Return [X, Y] of the center of cell containing provided text 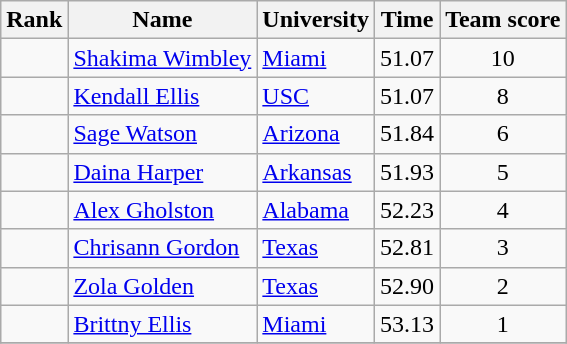
Zola Golden [162, 286]
51.93 [408, 172]
52.90 [408, 286]
Time [408, 20]
8 [503, 96]
53.13 [408, 324]
Sage Watson [162, 134]
52.23 [408, 210]
Arizona [316, 134]
5 [503, 172]
6 [503, 134]
Arkansas [316, 172]
4 [503, 210]
Alex Gholston [162, 210]
Chrisann Gordon [162, 248]
Brittny Ellis [162, 324]
Rank [34, 20]
Alabama [316, 210]
10 [503, 58]
3 [503, 248]
Daina Harper [162, 172]
52.81 [408, 248]
Team score [503, 20]
Name [162, 20]
University [316, 20]
Kendall Ellis [162, 96]
2 [503, 286]
USC [316, 96]
Shakima Wimbley [162, 58]
51.84 [408, 134]
1 [503, 324]
